Find where the given text appears and provide that cell's center as (X, Y) coordinate. 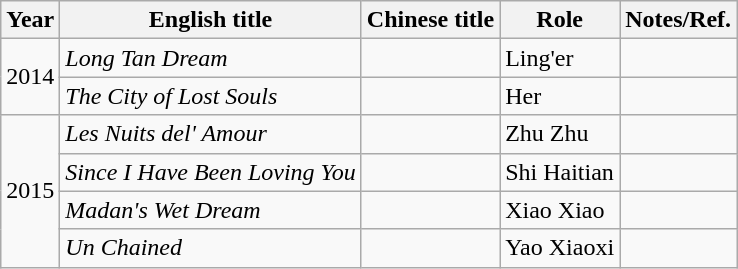
Un Chained (210, 248)
Ling'er (560, 58)
Role (560, 20)
2015 (30, 191)
Since I Have Been Loving You (210, 172)
Notes/Ref. (678, 20)
Madan's Wet Dream (210, 210)
Yao Xiaoxi (560, 248)
Zhu Zhu (560, 134)
English title (210, 20)
Shi Haitian (560, 172)
Year (30, 20)
The City of Lost Souls (210, 96)
2014 (30, 77)
Her (560, 96)
Long Tan Dream (210, 58)
Les Nuits del' Amour (210, 134)
Xiao Xiao (560, 210)
Chinese title (430, 20)
